Identify which cell holds the provided text, then report its (X, Y) central coordinate. 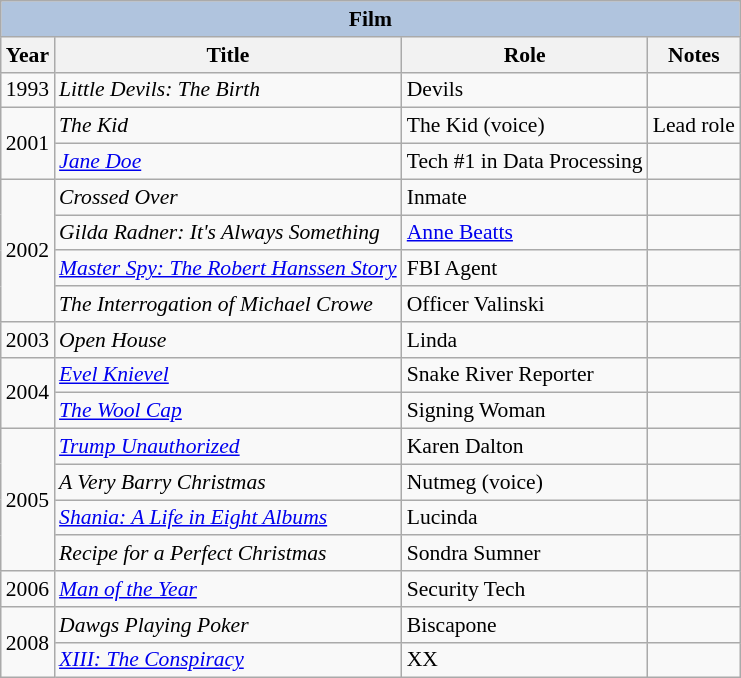
Karen Dalton (525, 447)
Tech #1 in Data Processing (525, 162)
Anne Beatts (525, 233)
Security Tech (525, 589)
Officer Valinski (525, 304)
Signing Woman (525, 411)
Film (370, 19)
The Kid (228, 126)
Role (525, 55)
Lucinda (525, 518)
2003 (28, 340)
2004 (28, 392)
Trump Unauthorized (228, 447)
FBI Agent (525, 269)
The Interrogation of Michael Crowe (228, 304)
Jane Doe (228, 162)
Inmate (525, 197)
Dawgs Playing Poker (228, 625)
XIII: The Conspiracy (228, 660)
A Very Barry Christmas (228, 482)
Sondra Sumner (525, 554)
Notes (694, 55)
Master Spy: The Robert Hanssen Story (228, 269)
Gilda Radner: It's Always Something (228, 233)
Evel Knievel (228, 375)
Title (228, 55)
2008 (28, 642)
2006 (28, 589)
Biscapone (525, 625)
Little Devils: The Birth (228, 90)
2005 (28, 500)
Open House (228, 340)
The Kid (voice) (525, 126)
2002 (28, 250)
Shania: A Life in Eight Albums (228, 518)
Lead role (694, 126)
Recipe for a Perfect Christmas (228, 554)
Devils (525, 90)
The Wool Cap (228, 411)
XX (525, 660)
2001 (28, 144)
Snake River Reporter (525, 375)
Crossed Over (228, 197)
1993 (28, 90)
Nutmeg (voice) (525, 482)
Man of the Year (228, 589)
Linda (525, 340)
Year (28, 55)
